Scan for the cell matching the given text and deliver its (X, Y) coordinate at center. 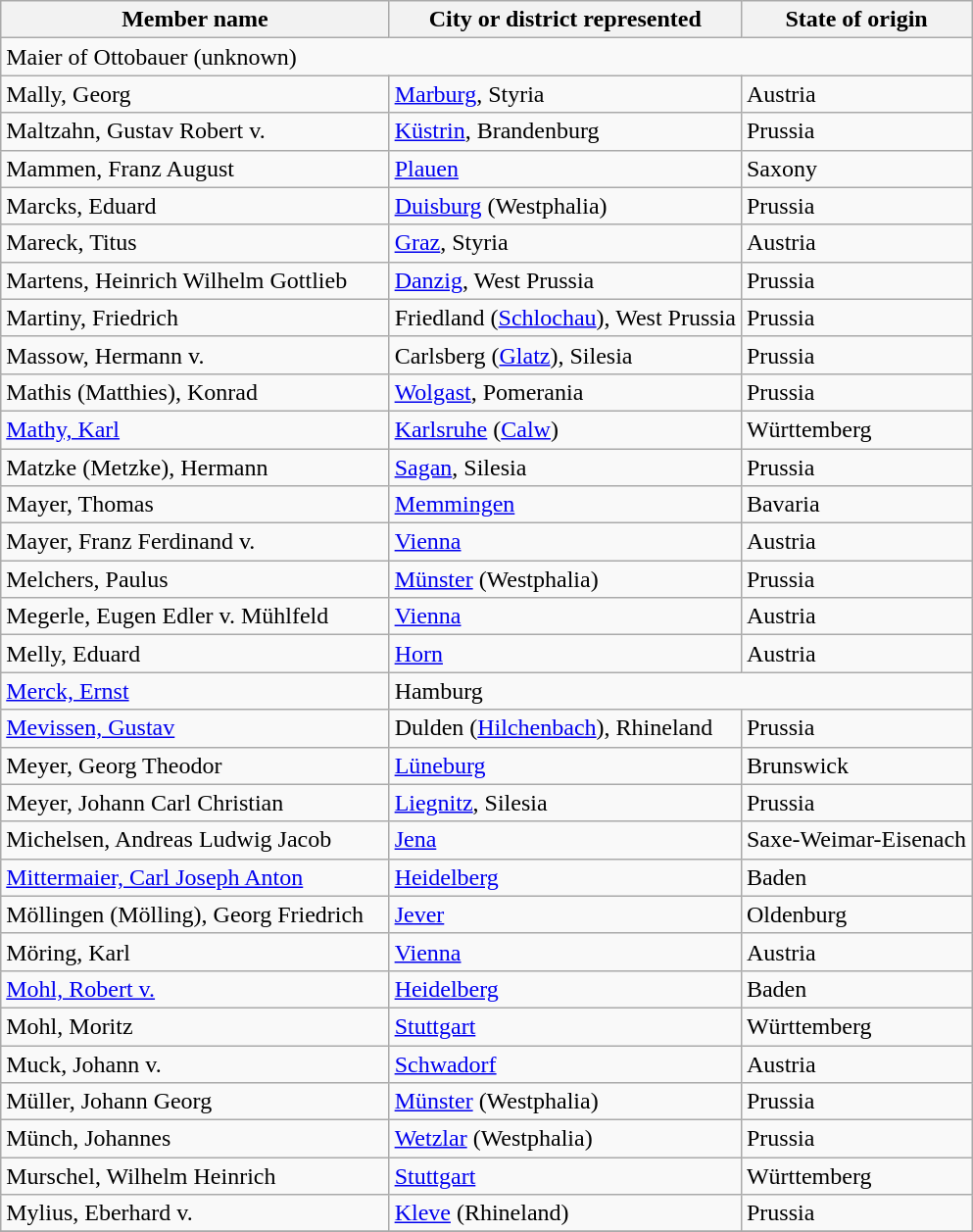
Wetzlar (Westphalia) (564, 1139)
Graz, Styria (564, 243)
Maltzahn, Gustav Robert v. (195, 131)
Murschel, Wilhelm Heinrich (195, 1176)
Mammen, Franz August (195, 169)
City or district represented (564, 20)
Jena (564, 840)
Bavaria (856, 505)
Merck, Ernst (195, 691)
Matzke (Metzke), Hermann (195, 468)
Möring, Karl (195, 952)
Member name (195, 20)
Mareck, Titus (195, 243)
Müller, Johann Georg (195, 1102)
Liegnitz, Silesia (564, 803)
Schwadorf (564, 1063)
Horn (564, 654)
Münch, Johannes (195, 1139)
Brunswick (856, 765)
Megerle, Eugen Edler v. Mühlfeld (195, 616)
Küstrin, Brandenburg (564, 131)
Mohl, Robert v. (195, 989)
Meyer, Georg Theodor (195, 765)
Marburg, Styria (564, 94)
Mohl, Moritz (195, 1026)
Saxony (856, 169)
Massow, Hermann v. (195, 355)
Martens, Heinrich Wilhelm Gottlieb (195, 280)
Muck, Johann v. (195, 1063)
Plauen (564, 169)
Martiny, Friedrich (195, 318)
Danzig, West Prussia (564, 280)
Meyer, Johann Carl Christian (195, 803)
Friedland (Schlochau), West Prussia (564, 318)
Melchers, Paulus (195, 579)
Kleve (Rhineland) (564, 1213)
Saxe-Weimar-Eisenach (856, 840)
Hamburg (680, 691)
Mathy, Karl (195, 429)
Mittermaier, Carl Joseph Anton (195, 877)
Mevissen, Gustav (195, 728)
Karlsruhe (Calw) (564, 429)
Michelsen, Andreas Ludwig Jacob (195, 840)
Marcks, Eduard (195, 206)
Maier of Ottobauer (unknown) (486, 57)
Jever (564, 914)
Mayer, Thomas (195, 505)
Möllingen (Mölling), Georg Friedrich (195, 914)
Wolgast, Pomerania (564, 392)
Melly, Eduard (195, 654)
Mally, Georg (195, 94)
Sagan, Silesia (564, 468)
Mayer, Franz Ferdinand v. (195, 542)
Oldenburg (856, 914)
State of origin (856, 20)
Duisburg (Westphalia) (564, 206)
Lüneburg (564, 765)
Carlsberg (Glatz), Silesia (564, 355)
Dulden (Hilchenbach), Rhineland (564, 728)
Memmingen (564, 505)
Mylius, Eberhard v. (195, 1213)
Mathis (Matthies), Konrad (195, 392)
